Capture the cell that displays the provided text and extract its (x, y) central coordinate. 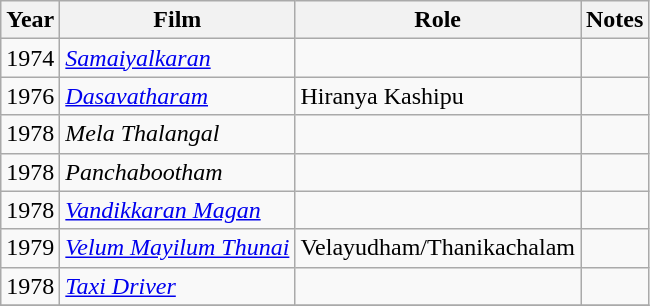
Film (178, 20)
Samaiyalkaran (178, 58)
Dasavatharam (178, 96)
Hiranya Kashipu (438, 96)
1979 (30, 248)
Velayudham/Thanikachalam (438, 248)
Notes (614, 20)
Mela Thalangal (178, 134)
Taxi Driver (178, 286)
Panchabootham (178, 172)
Vandikkaran Magan (178, 210)
1976 (30, 96)
Role (438, 20)
Velum Mayilum Thunai (178, 248)
1974 (30, 58)
Year (30, 20)
